Capture the cell that displays the provided text and extract its (X, Y) central coordinate. 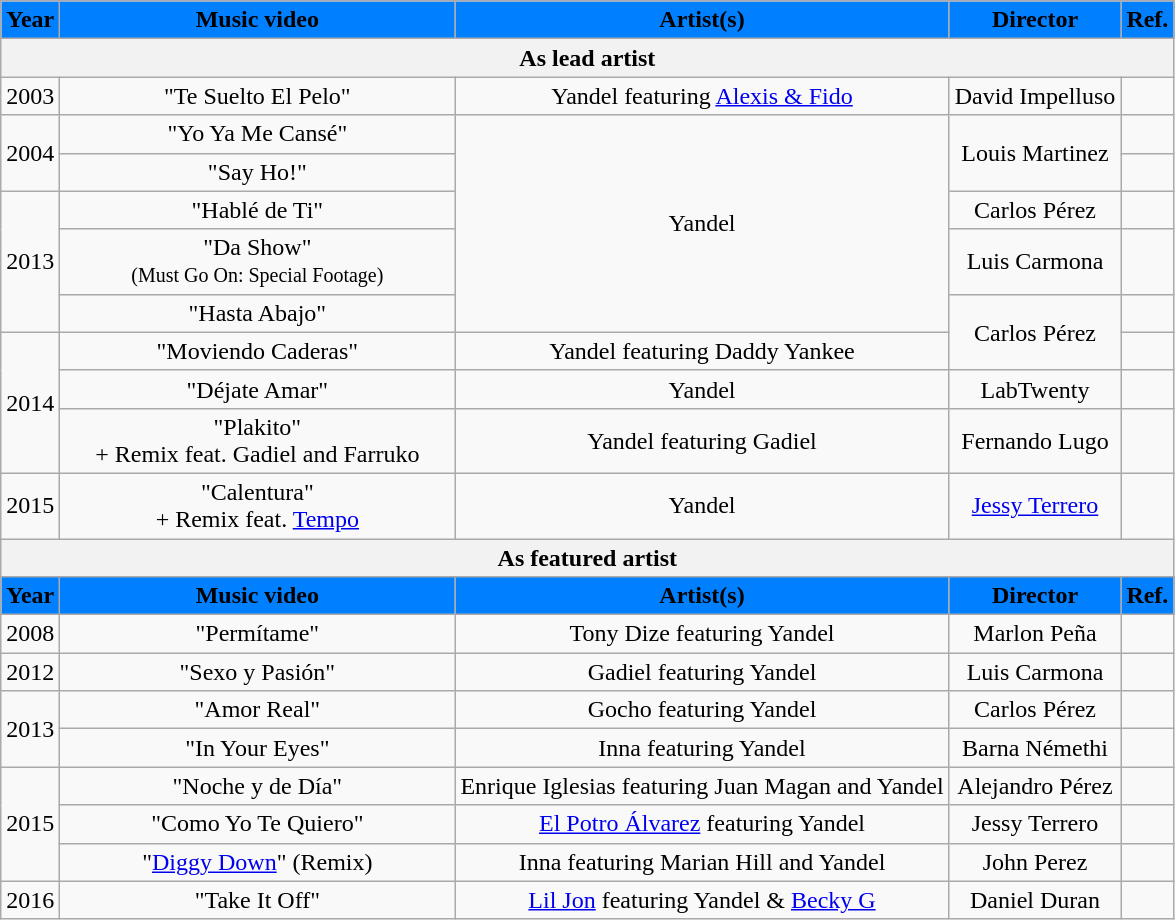
"Plakito" + Remix feat. Gadiel and Farruko (258, 440)
"Hablé de Ti" (258, 210)
Fernando Lugo (1035, 440)
"Te Suelto El Pelo" (258, 96)
Daniel Duran (1035, 900)
"Permítame" (258, 634)
"Say Ho!" (258, 172)
El Potro Álvarez featuring Yandel (702, 824)
LabTwenty (1035, 389)
Yandel featuring Alexis & Fido (702, 96)
2004 (30, 153)
"Diggy Down" (Remix) (258, 862)
Gocho featuring Yandel (702, 710)
Yandel featuring Gadiel (702, 440)
Tony Dize featuring Yandel (702, 634)
"Noche y de Día" (258, 786)
2014 (30, 402)
Inna featuring Yandel (702, 748)
2008 (30, 634)
As lead artist (588, 58)
"Da Show" (Must Go On: Special Footage) (258, 262)
"Sexo y Pasión" (258, 672)
Enrique Iglesias featuring Juan Magan and Yandel (702, 786)
"Amor Real" (258, 710)
"Como Yo Te Quiero" (258, 824)
Gadiel featuring Yandel (702, 672)
Lil Jon featuring Yandel & Becky G (702, 900)
2016 (30, 900)
"In Your Eyes" (258, 748)
Yandel featuring Daddy Yankee (702, 351)
"Take It Off" (258, 900)
"Déjate Amar" (258, 389)
David Impelluso (1035, 96)
As featured artist (588, 557)
Louis Martinez (1035, 153)
"Yo Ya Me Cansé" (258, 134)
Alejandro Pérez (1035, 786)
John Perez (1035, 862)
2012 (30, 672)
Barna Némethi (1035, 748)
2003 (30, 96)
"Calentura" + Remix feat. Tempo (258, 506)
"Hasta Abajo" (258, 313)
"Moviendo Caderas" (258, 351)
Inna featuring Marian Hill and Yandel (702, 862)
Marlon Peña (1035, 634)
